Scan for the cell matching the given text and deliver its [X, Y] coordinate at center. 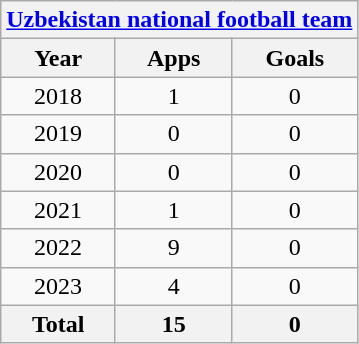
2018 [58, 96]
Year [58, 58]
2020 [58, 172]
2023 [58, 286]
4 [173, 286]
15 [173, 324]
Total [58, 324]
Goals [295, 58]
Apps [173, 58]
2019 [58, 134]
Uzbekistan national football team [180, 20]
2021 [58, 210]
2022 [58, 248]
9 [173, 248]
